Determine the [x, y] coordinate at the center of the cell enclosing the given text.  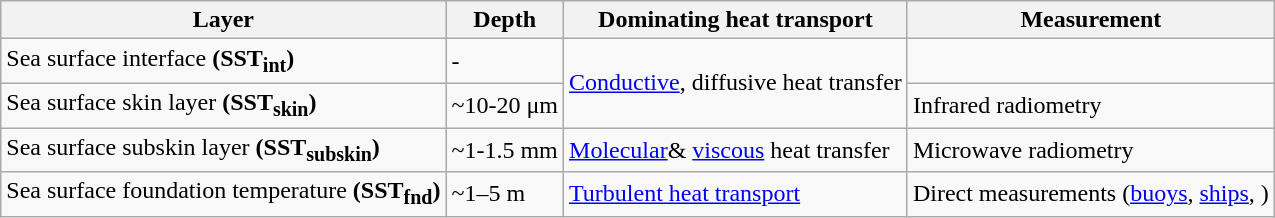
Sea surface interface (SSTint) [224, 61]
Depth [505, 20]
Turbulent heat transport [736, 194]
Measurement [1090, 20]
Infrared radiometry [1090, 105]
Molecular& viscous heat transfer [736, 150]
Sea surface foundation temperature (SSTfnd) [224, 194]
Sea surface skin layer (SSTskin) [224, 105]
Sea surface subskin layer (SSTsubskin) [224, 150]
~1-1.5 mm [505, 150]
Direct measurements (buoys, ships, ) [1090, 194]
Layer [224, 20]
Microwave radiometry [1090, 150]
Conductive, diffusive heat transfer [736, 84]
~1–5 m [505, 194]
- [505, 61]
Dominating heat transport [736, 20]
~10-20 μm [505, 105]
